Locate the cell with the specified text and output its (x, y) center coordinate. 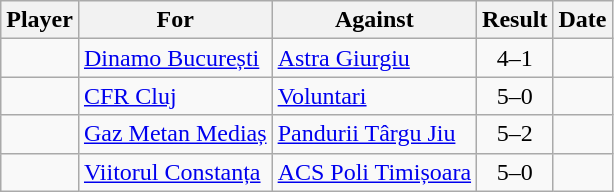
Against (374, 20)
Gaz Metan Mediaș (175, 134)
Player (40, 20)
For (175, 20)
ACS Poli Timișoara (374, 172)
Astra Giurgiu (374, 58)
Result (515, 20)
5–2 (515, 134)
Pandurii Târgu Jiu (374, 134)
4–1 (515, 58)
Viitorul Constanța (175, 172)
Date (582, 20)
Voluntari (374, 96)
CFR Cluj (175, 96)
Dinamo București (175, 58)
